For the text-containing cell, return its midpoint in (x, y) coordinate format. 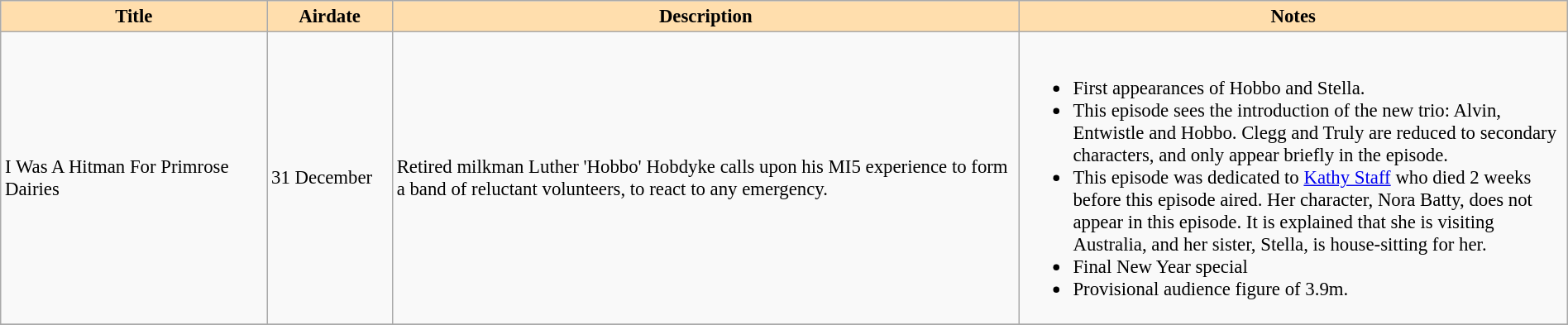
Notes (1293, 17)
31 December (330, 179)
I Was A Hitman For Primrose Dairies (134, 179)
Retired milkman Luther 'Hobbo' Hobdyke calls upon his MI5 experience to form a band of reluctant volunteers, to react to any emergency. (705, 179)
Title (134, 17)
Description (705, 17)
Airdate (330, 17)
